Search for the cell housing the specified text and yield its (x, y) center coordinate. 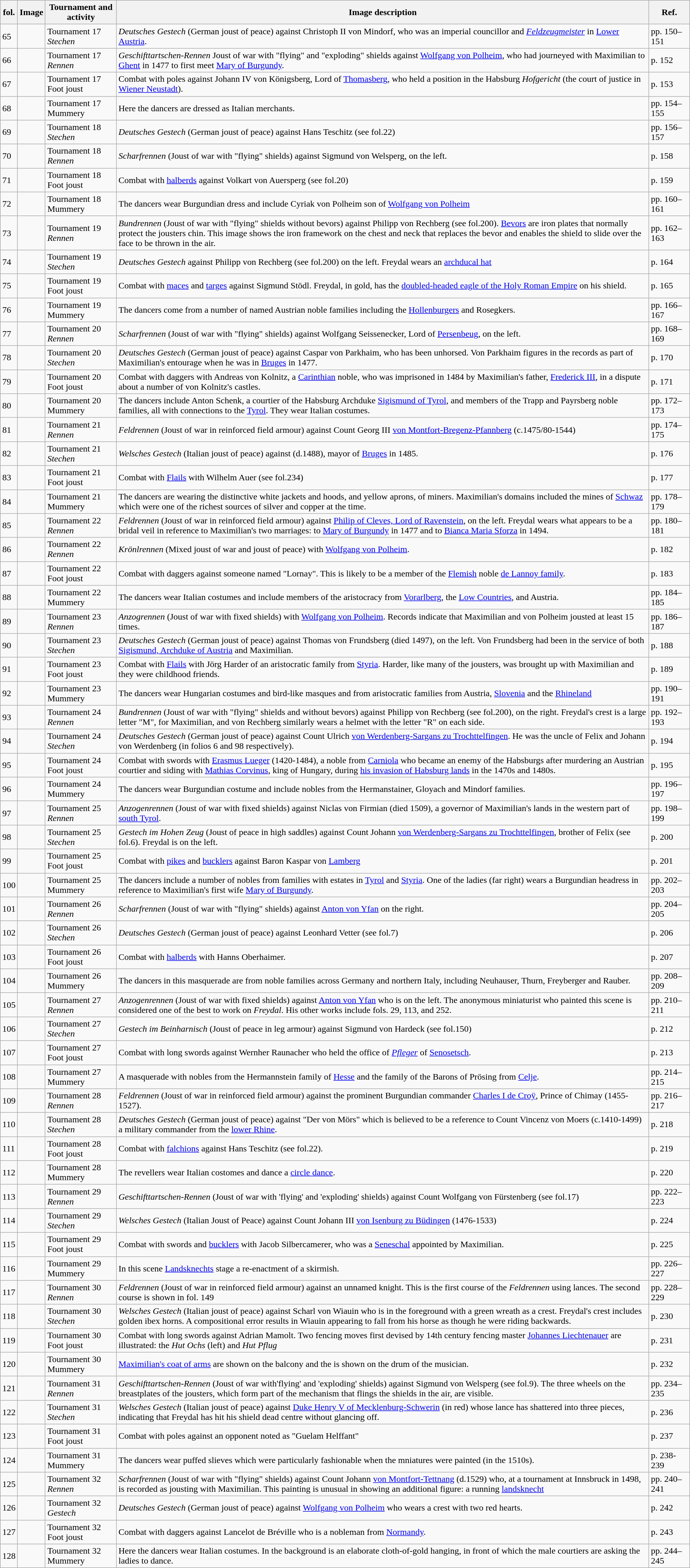
Tournament 31 Stechen (81, 1412)
pp. 184–185 (669, 597)
Deutsches Gestech (German joust of peace) against Hans Teschitz (see fol.22) (383, 132)
119 (9, 1340)
p. 152 (669, 60)
Tournament 30 Foot joust (81, 1340)
66 (9, 60)
pp. 192–193 (669, 718)
Tournament 20 Foot joust (81, 382)
pp. 186–187 (669, 621)
p. 230 (669, 1316)
pp. 222–223 (669, 1196)
Tournament 23 Foot joust (81, 669)
pp. 174–175 (669, 429)
p. 206 (669, 933)
Tournament 32 Mummery (81, 1556)
pp. 156–157 (669, 132)
Tournament 27 Rennen (81, 1005)
Tournament and activity (81, 13)
112 (9, 1173)
pp. 178–179 (669, 502)
Tournament 31 Foot joust (81, 1436)
Combat with Flails with Wilhelm Auer (see fol.234) (383, 477)
127 (9, 1532)
84 (9, 502)
Tournament 27 Mummery (81, 1076)
p. 194 (669, 741)
p. 232 (669, 1364)
Combat with falchions against Hans Teschitz (see fol.22). (383, 1148)
p. 189 (669, 669)
98 (9, 837)
Deutsches Gestech (German joust of peace) against Christoph II von Mindorf, who was an imperial councillor and Feldzeugmeister in Lower Austria. (383, 36)
Tournament 20 Stechen (81, 358)
Tournament 26 Rennen (81, 909)
121 (9, 1388)
Tournament 17 Foot joust (81, 84)
118 (9, 1316)
73 (9, 233)
pp. 204–205 (669, 909)
125 (9, 1484)
Tournament 19 Foot joust (81, 286)
Tournament 26 Foot joust (81, 957)
Image (32, 13)
104 (9, 981)
p. 158 (669, 156)
p. 164 (669, 262)
p. 220 (669, 1173)
96 (9, 789)
pp. 160–161 (669, 204)
pp. 180–181 (669, 525)
Tournament 25 Foot joust (81, 861)
The dancers wear Italian costumes and include members of the aristocracy from Vorarlberg, the Low Countries, and Austria. (383, 597)
p. 153 (669, 84)
77 (9, 334)
In this scene Landsknechts stage a re-enactment of a skirmish. (383, 1269)
Scharfrennen (Joust of war with "flying" shields) against Anton von Yfan on the right. (383, 909)
Here the dancers are dressed as Italian merchants. (383, 108)
105 (9, 1005)
pp. 198–199 (669, 813)
Tournament 29 Stechen (81, 1221)
Tournament 18 Mummery (81, 204)
87 (9, 573)
Tournament 19 Mummery (81, 309)
Tournament 30 Mummery (81, 1364)
71 (9, 180)
Tournament 27 Stechen (81, 1028)
p. 171 (669, 382)
Tournament 19 Rennen (81, 233)
pp. 150–151 (669, 36)
Tournament 17 Stechen (81, 36)
p. 176 (669, 454)
91 (9, 669)
80 (9, 406)
pp. 244–245 (669, 1556)
Tournament 21 Stechen (81, 454)
The dancers wear puffed slieves which were particularly fashionable when the mniatures were painted (in the 1510s). (383, 1460)
Tournament 18 Foot joust (81, 180)
p. 182 (669, 550)
p. 238-239 (669, 1460)
p. 212 (669, 1028)
67 (9, 84)
Tournament 21 Foot joust (81, 477)
pp. 208–209 (669, 981)
Tournament 32 Foot joust (81, 1532)
p. 177 (669, 477)
120 (9, 1364)
pp. 190–191 (669, 693)
Combat with daggers against Lancelot de Bréville who is a nobleman from Normandy. (383, 1532)
122 (9, 1412)
A masquerade with nobles from the Hermannstein family of Hesse and the family of the Barons of Prösing from Celje. (383, 1076)
pp. 172–173 (669, 406)
69 (9, 132)
The dancers come from a number of named Austrian noble families including the Hollenburgers and Rosegkers. (383, 309)
Tournament 21 Mummery (81, 502)
75 (9, 286)
79 (9, 382)
123 (9, 1436)
pp. 166–167 (669, 309)
The dancers wear Hungarian costumes and bird-like masques and from aristocratic families from Austria, Slovenia and the Rhineland (383, 693)
p. 188 (669, 645)
pp. 240–241 (669, 1484)
Tournament 18 Rennen (81, 156)
The dancers in this masquerade are from noble families across Germany and northern Italy, including Neuhauser, Thurn, Freyberger and Rauber. (383, 981)
Tournament 20 Rennen (81, 334)
Tournament 24 Foot joust (81, 765)
115 (9, 1244)
Combat with halberds with Hanns Oberhaimer. (383, 957)
p. 219 (669, 1148)
Deutsches Gestech (German joust of peace) against Leonhard Vetter (see fol.7) (383, 933)
p. 183 (669, 573)
Tournament 22 Mummery (81, 597)
101 (9, 909)
pp. 214–215 (669, 1076)
pp. 162–163 (669, 233)
72 (9, 204)
Tournament 28 Rennen (81, 1101)
Tournament 25 Stechen (81, 837)
Tournament 28 Stechen (81, 1125)
Anzogrennen (Joust of war with fixed shields) with Wolfgang von Polheim. Records indicate that Maximilian and von Polheim jousted at least 15 times. (383, 621)
The revellers wear Italian costomes and dance a circle dance. (383, 1173)
Tournament 23 Stechen (81, 645)
114 (9, 1221)
92 (9, 693)
97 (9, 813)
Tournament 21 Rennen (81, 429)
fol. (9, 13)
Tournament 24 Stechen (81, 741)
109 (9, 1101)
Tournament 23 Rennen (81, 621)
Tournament 25 Mummery (81, 885)
pp. 202–203 (669, 885)
p. 225 (669, 1244)
68 (9, 108)
Feldrennen (Joust of war in reinforced field armour) against Count Georg III von Montfort-Bregenz-Pfannberg (c.1475/80-1544) (383, 429)
Tournament 24 Rennen (81, 718)
76 (9, 309)
81 (9, 429)
Tournament 27 Foot joust (81, 1053)
Scharfrennen (Joust of war with "flying" shields) against Wolfgang Seissenecker, Lord of Persenbeug, on the left. (383, 334)
Tournament 28 Foot joust (81, 1148)
108 (9, 1076)
Tournament 19 Stechen (81, 262)
86 (9, 550)
Tournament 28 Mummery (81, 1173)
Tournament 32 Gestech (81, 1508)
Image description (383, 13)
93 (9, 718)
124 (9, 1460)
Tournament 17 Rennen (81, 60)
Tournament 29 Mummery (81, 1269)
Deutsches Gestech (German joust of peace) against Wolfgang von Polheim who wears a crest with two red hearts. (383, 1508)
88 (9, 597)
116 (9, 1269)
Deutsches Gestech against Philipp von Rechberg (see fol.200) on the left. Freydal wears an archducal hat (383, 262)
78 (9, 358)
Tournament 24 Mummery (81, 789)
Tournament 23 Mummery (81, 693)
p. 224 (669, 1221)
89 (9, 621)
110 (9, 1125)
The dancers wear Burgundian dress and include Cyriak von Polheim son of Wolfgang von Polheim (383, 204)
pp. 226–227 (669, 1269)
p. 237 (669, 1436)
p. 231 (669, 1340)
Welsches Gestech (Italian joust of peace) against (d.1488), mayor of Bruges in 1485. (383, 454)
Combat with poles against an opponent noted as "Guelam Helffant" (383, 1436)
Combat with daggers against someone named "Lornay". This is likely to be a member of the Flemish noble de Lannoy family. (383, 573)
85 (9, 525)
pp. 216–217 (669, 1101)
pp. 228–229 (669, 1292)
Tournament 29 Foot joust (81, 1244)
pp. 154–155 (669, 108)
Tournament 30 Rennen (81, 1292)
82 (9, 454)
p. 195 (669, 765)
70 (9, 156)
Combat with swords and bucklers with Jacob Silbercamerer, who was a Seneschal appointed by Maximilian. (383, 1244)
Combat with maces and targes against Sigmund Stödl. Freydal, in gold, has the doubled-headed eagle of the Holy Roman Empire on his shield. (383, 286)
Scharfrennen (Joust of war with "flying" shields) against Sigmund von Welsperg, on the left. (383, 156)
Tournament 26 Mummery (81, 981)
94 (9, 741)
90 (9, 645)
100 (9, 885)
Tournament 31 Rennen (81, 1388)
Feldrennen (Joust of war in reinforced field armour) against the prominent Burgundian commander Charles I de Croÿ, Prince of Chimay (1455-1527). (383, 1101)
p. 236 (669, 1412)
126 (9, 1508)
Gestech im Beinharnisch (Joust of peace in leg armour) against Sigmund von Hardeck (see fol.150) (383, 1028)
Welsches Gestech (Italian Joust of Peace) against Count Johann III von Isenburg zu Büdingen (1476-1533) (383, 1221)
Maximilian's coat of arms are shown on the balcony and the is shown on the drum of the musician. (383, 1364)
Combat with halberds against Volkart von Auersperg (see fol.20) (383, 180)
p. 207 (669, 957)
pp. 196–197 (669, 789)
Tournament 20 Mummery (81, 406)
106 (9, 1028)
102 (9, 933)
Krönlrennen (Mixed joust of war and joust of peace) with Wolfgang von Polheim. (383, 550)
Tournament 22 Foot joust (81, 573)
p. 200 (669, 837)
pp. 168–169 (669, 334)
p. 201 (669, 861)
99 (9, 861)
103 (9, 957)
Ref. (669, 13)
p. 243 (669, 1532)
107 (9, 1053)
117 (9, 1292)
111 (9, 1148)
pp. 234–235 (669, 1388)
Geschifttartschen-Rennen (Joust of war with 'flying' and 'exploding' shields) against Count Wolfgang von Fürstenberg (see fol.17) (383, 1196)
p. 213 (669, 1053)
Tournament 31 Mummery (81, 1460)
65 (9, 36)
83 (9, 477)
Tournament 32 Rennen (81, 1484)
p. 242 (669, 1508)
74 (9, 262)
p. 218 (669, 1125)
113 (9, 1196)
p. 159 (669, 180)
Tournament 30 Stechen (81, 1316)
Combat with pikes and bucklers against Baron Kaspar von Lamberg (383, 861)
Tournament 26 Stechen (81, 933)
Tournament 29 Rennen (81, 1196)
Tournament 18 Stechen (81, 132)
95 (9, 765)
128 (9, 1556)
p. 165 (669, 286)
pp. 210–211 (669, 1005)
p. 170 (669, 358)
Tournament 17 Mummery (81, 108)
The dancers wear Burgundian costume and include nobles from the Hermanstainer, Gloyach and Mindorf families. (383, 789)
Tournament 25 Rennen (81, 813)
Combat with long swords against Wernher Raunacher who held the office of Pfleger of Senosetsch. (383, 1053)
